For the text-containing cell, return its midpoint in [x, y] coordinate format. 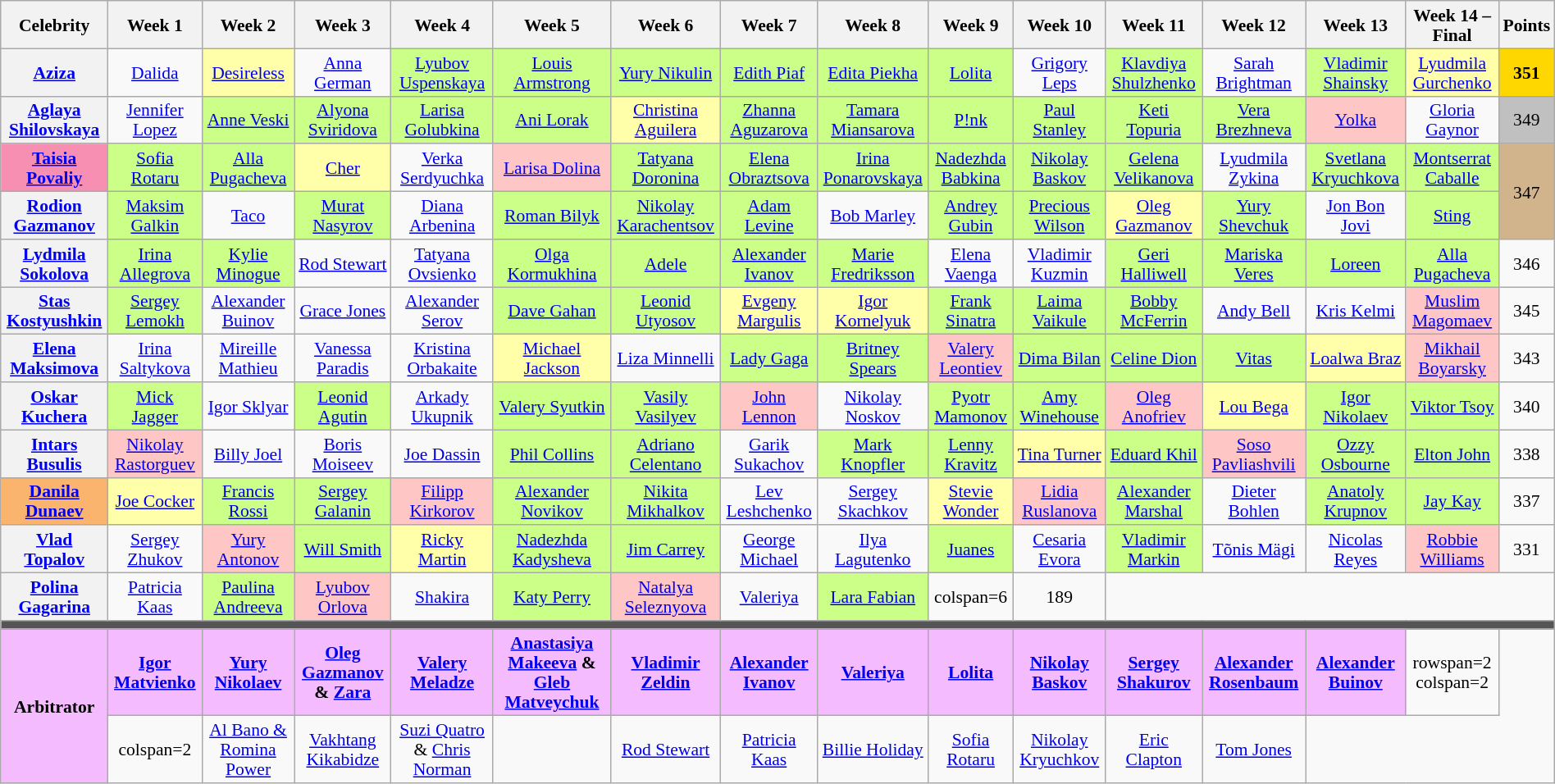
Soso Pavliashvili [1254, 454]
Verka Serdyuchka [443, 168]
George Michael [768, 549]
Celebrity [54, 25]
Montserrat Caballe [1452, 168]
Juanes [971, 549]
Week 8 [873, 25]
Mariska Veres [1254, 263]
Olga Kormukhina [551, 263]
Kylie Minogue [248, 263]
Danila Dunaev [54, 501]
Precious Wilson [1060, 216]
Lou Bega [1254, 406]
Week 4 [443, 25]
Dalida [156, 72]
Eduard Khil [1154, 454]
Elena Vaenga [971, 263]
Kris Kelmi [1356, 311]
Week 1 [156, 25]
Vitas [1254, 358]
Week 10 [1060, 25]
Muslim Magomaev [1452, 311]
Leonid Agutin [343, 406]
Nadezhda Kadysheva [551, 549]
Sarah Brightman [1254, 72]
Boris Moiseev [343, 454]
Sergey Galanin [343, 501]
Billie Holiday [873, 750]
Gelena Velikanova [1154, 168]
Al Bano & Romina Power [248, 750]
Mark Knopfler [873, 454]
Britney Spears [873, 358]
Roman Bilyk [551, 216]
Alyona Sviridova [343, 120]
Klavdiya Shulzhenko [1154, 72]
347 [1526, 192]
Anne Veski [248, 120]
Nadezhda Babkina [971, 168]
Week 7 [768, 25]
Alexander Serov [443, 311]
Paulina Andreeva [248, 597]
Yury Shevchuk [1254, 216]
Liza Minnelli [666, 358]
Anatoly Krupnov [1356, 501]
Lyudmila Gurchenko [1452, 72]
343 [1526, 358]
Murat Nasyrov [343, 216]
Sergey Lemokh [156, 311]
Lara Fabian [873, 597]
Nicolas Reyes [1356, 549]
Aziza [54, 72]
Ricky Martin [443, 549]
Kristina Orbakaite [443, 358]
Bobby McFerrin [1154, 311]
Lyudmila Zykina [1254, 168]
Dieter Bohlen [1254, 501]
Cher [343, 168]
colspan=6 [971, 597]
Irina Allegrova [156, 263]
Vasily Vasilyev [666, 406]
Valery Meladze [443, 672]
Week 12 [1254, 25]
Week 13 [1356, 25]
Vladimir Zeldin [666, 672]
Jennifer Lopez [156, 120]
Elena Obraztsova [768, 168]
Lady Gaga [768, 358]
Sergey Shakurov [1154, 672]
Igor Sklyar [248, 406]
Edith Piaf [768, 72]
Celine Dion [1154, 358]
Mick Jagger [156, 406]
Igor Matvienko [156, 672]
Irina Saltykova [156, 358]
Adam Levine [768, 216]
John Lennon [768, 406]
Oleg Gazmanov [1154, 216]
Week 5 [551, 25]
Week 11 [1154, 25]
Taco [248, 216]
Shakira [443, 597]
Filipp Kirkorov [443, 501]
Svetlana Kryuchkova [1356, 168]
Elena Maksimova [54, 358]
Edita Piekha [873, 72]
Maksim Galkin [156, 216]
Garik Sukachov [768, 454]
Jim Carrey [666, 549]
Oleg Gazmanov & Zara [343, 672]
Tatyana Ovsienko [443, 263]
Anastasiya Makeeva & Gleb Matveychuk [551, 672]
Amy Winehouse [1060, 406]
Tatyana Doronina [666, 168]
Andrey Gubin [971, 216]
Phil Collins [551, 454]
colspan=2 [156, 750]
Yury Nikolaev [248, 672]
Sergey Zhukov [156, 549]
Vlad Topalov [54, 549]
Week 9 [971, 25]
338 [1526, 454]
Week 6 [666, 25]
P!nk [971, 120]
Pyotr Mamonov [971, 406]
Nikolay Noskov [873, 406]
Robbie Williams [1452, 549]
Vladimir Markin [1154, 549]
Lyubov Uspenskaya [443, 72]
Billy Joel [248, 454]
Valery Syutkin [551, 406]
Points [1526, 25]
Geri Halliwell [1154, 263]
Yury Antonov [248, 549]
Alexander Marshal [1154, 501]
Mireille Mathieu [248, 358]
Nikolay Kryuchkov [1060, 750]
Valery Leontiev [971, 358]
Anna German [343, 72]
Lidia Ruslanova [1060, 501]
Vanessa Paradis [343, 358]
Jay Kay [1452, 501]
Keti Topuria [1154, 120]
351 [1526, 72]
Vera Brezhneva [1254, 120]
Michael Jackson [551, 358]
Elton John [1452, 454]
Adele [666, 263]
Oskar Kuchera [54, 406]
Alexander Novikov [551, 501]
345 [1526, 311]
Nikolay Rastorguev [156, 454]
Vladimir Shainsky [1356, 72]
Oleg Anofriev [1154, 406]
Polina Gagarina [54, 597]
Irina Ponarovskaya [873, 168]
Grigory Leps [1060, 72]
Lenny Kravitz [971, 454]
Leonid Utyosov [666, 311]
Taisia Povaliy [54, 168]
Larisa Dolina [551, 168]
Yolka [1356, 120]
Week 2 [248, 25]
Natalya Seleznyova [666, 597]
Marie Fredriksson [873, 263]
Frank Sinatra [971, 311]
Stas Kostyushkin [54, 311]
Eric Clapton [1154, 750]
Loreen [1356, 263]
Katy Perry [551, 597]
Joe Cocker [156, 501]
Vakhtang Kikabidze [343, 750]
Grace Jones [343, 311]
Ilya Lagutenko [873, 549]
Arbitrator [54, 706]
Evgeny Margulis [768, 311]
Will Smith [343, 549]
Stevie Wonder [971, 501]
Ozzy Osbourne [1356, 454]
Tom Jones [1254, 750]
Jon Bon Jovi [1356, 216]
Loalwa Braz [1356, 358]
Francis Rossi [248, 501]
Yury Nikulin [666, 72]
Joe Dassin [443, 454]
Zhanna Aguzarova [768, 120]
Ani Lorak [551, 120]
Christina Aguilera [666, 120]
Intars Busulis [54, 454]
Andy Bell [1254, 311]
Tõnis Mägi [1254, 549]
Louis Armstrong [551, 72]
Mikhail Boyarsky [1452, 358]
Aglaya Shilovskaya [54, 120]
Alexander Rosenbaum [1254, 672]
Tina Turner [1060, 454]
Igor Kornelyuk [873, 311]
Gloria Gaynor [1452, 120]
Larisa Golubkina [443, 120]
Nikolay Karachentsov [666, 216]
Suzi Quatro & Chris Norman [443, 750]
Laima Vaikule [1060, 311]
Diana Arbenina [443, 216]
Tamara Miansarova [873, 120]
Rodion Gazmanov [54, 216]
Adriano Celentano [666, 454]
Lyubov Orlova [343, 597]
Sergey Skachkov [873, 501]
Lydmila Sokolova [54, 263]
Sting [1452, 216]
Week 3 [343, 25]
Bob Marley [873, 216]
331 [1526, 549]
189 [1060, 597]
349 [1526, 120]
Arkady Ukupnik [443, 406]
Viktor Tsoy [1452, 406]
Week 14 – Final [1452, 25]
Cesaria Evora [1060, 549]
Lev Leshchenko [768, 501]
Dave Gahan [551, 311]
Vladimir Kuzmin [1060, 263]
Nikita Mikhalkov [666, 501]
346 [1526, 263]
Paul Stanley [1060, 120]
Igor Nikolaev [1356, 406]
337 [1526, 501]
340 [1526, 406]
Desireless [248, 72]
Dima Bilan [1060, 358]
rowspan=2 colspan=2 [1452, 672]
